Return the [x, y] coordinate for the center point of the cell that contains the specified text.  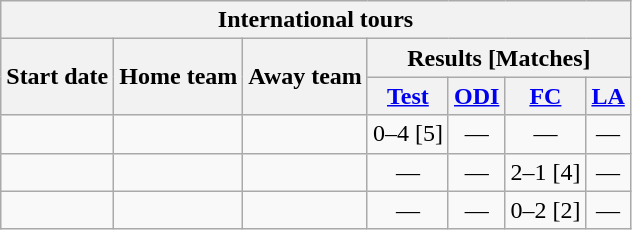
Results [Matches] [498, 58]
Start date [58, 77]
LA [608, 96]
Away team [306, 77]
Test [408, 96]
0–2 [2] [546, 210]
ODI [476, 96]
0–4 [5] [408, 134]
2–1 [4] [546, 172]
FC [546, 96]
Home team [178, 77]
International tours [316, 20]
